Find where the given text appears and provide that cell's center as (X, Y) coordinate. 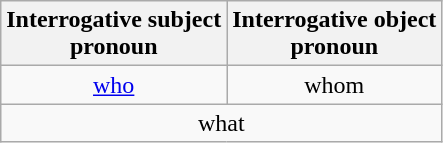
what (222, 123)
Interrogative object pronoun (334, 34)
whom (334, 85)
who (114, 85)
Interrogative subject pronoun (114, 34)
